Search for the cell housing the specified text and yield its [X, Y] center coordinate. 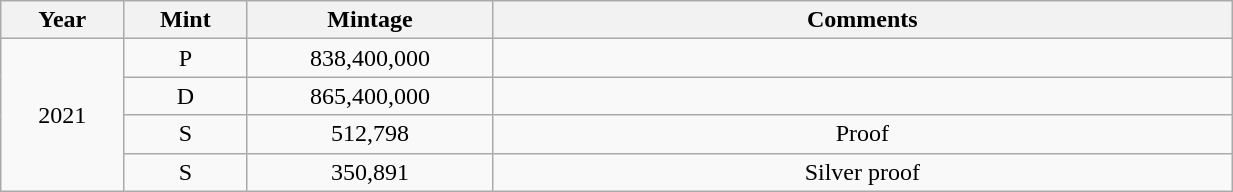
D [186, 96]
P [186, 58]
Mint [186, 20]
Mintage [370, 20]
838,400,000 [370, 58]
350,891 [370, 172]
Year [62, 20]
2021 [62, 115]
Proof [862, 134]
865,400,000 [370, 96]
Comments [862, 20]
512,798 [370, 134]
Silver proof [862, 172]
